Determine the (X, Y) coordinate at the center of the cell enclosing the given text.  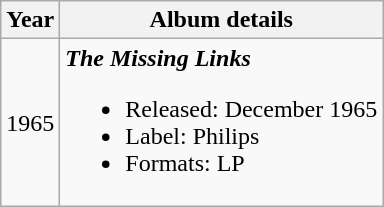
1965 (30, 122)
The Missing LinksReleased: December 1965Label: Philips Formats: LP (222, 122)
Album details (222, 20)
Year (30, 20)
